Search for the cell housing the specified text and yield its [x, y] center coordinate. 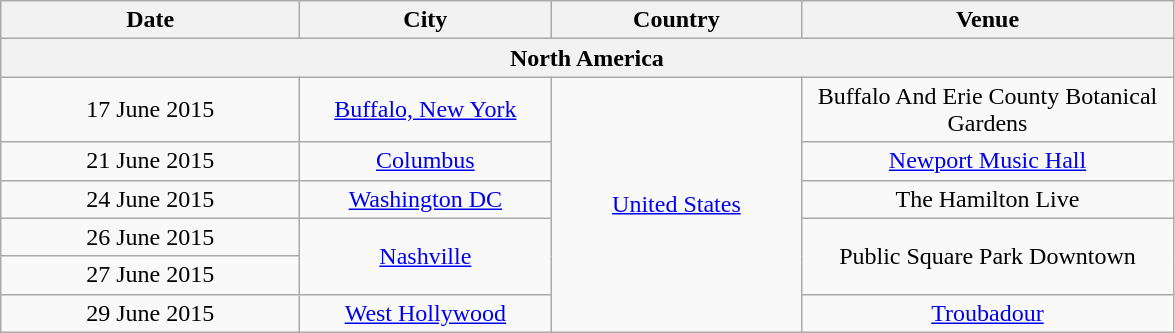
17 June 2015 [150, 110]
United States [676, 204]
Troubadour [988, 313]
Venue [988, 20]
29 June 2015 [150, 313]
21 June 2015 [150, 161]
Date [150, 20]
Buffalo And Erie County Botanical Gardens [988, 110]
Washington DC [426, 199]
The Hamilton Live [988, 199]
Columbus [426, 161]
City [426, 20]
26 June 2015 [150, 237]
27 June 2015 [150, 275]
West Hollywood [426, 313]
24 June 2015 [150, 199]
North America [587, 58]
Nashville [426, 256]
Public Square Park Downtown [988, 256]
Newport Music Hall [988, 161]
Buffalo, New York [426, 110]
Country [676, 20]
